Identify which cell holds the provided text, then report its [X, Y] central coordinate. 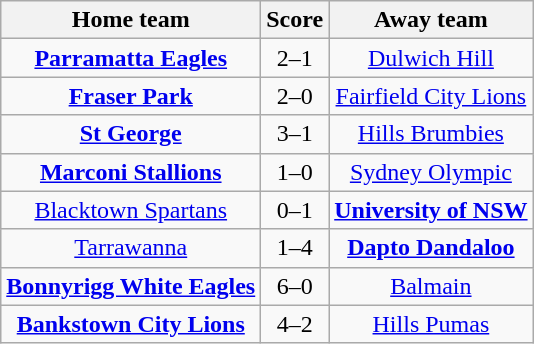
0–1 [295, 210]
Score [295, 20]
6–0 [295, 286]
Sydney Olympic [431, 172]
Blacktown Spartans [131, 210]
Hills Pumas [431, 324]
3–1 [295, 134]
Fraser Park [131, 96]
Bankstown City Lions [131, 324]
Balmain [431, 286]
1–4 [295, 248]
4–2 [295, 324]
1–0 [295, 172]
Hills Brumbies [431, 134]
St George [131, 134]
Parramatta Eagles [131, 58]
Marconi Stallions [131, 172]
Dulwich Hill [431, 58]
Dapto Dandaloo [431, 248]
Fairfield City Lions [431, 96]
2–0 [295, 96]
University of NSW [431, 210]
2–1 [295, 58]
Tarrawanna [131, 248]
Home team [131, 20]
Away team [431, 20]
Bonnyrigg White Eagles [131, 286]
